Extract the [X, Y] coordinate from the center of the cell holding the provided text.  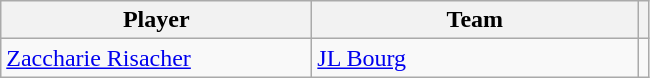
Player [156, 20]
Zaccharie Risacher [156, 58]
JL Bourg [475, 58]
Team [475, 20]
